Detect which cell encompasses the target text, then output its (x, y) center coordinate. 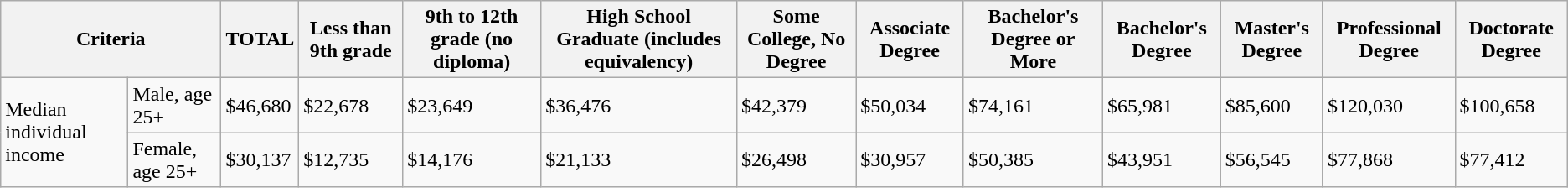
Less than 9th grade (351, 39)
$30,957 (910, 159)
$50,385 (1033, 159)
Professional Degree (1389, 39)
$26,498 (797, 159)
Criteria (111, 39)
$46,680 (260, 106)
$36,476 (639, 106)
$30,137 (260, 159)
$50,034 (910, 106)
Bachelor's Degree (1161, 39)
TOTAL (260, 39)
Associate Degree (910, 39)
High School Graduate (includes equivalency) (639, 39)
$43,951 (1161, 159)
$56,545 (1271, 159)
$65,981 (1161, 106)
Male, age 25+ (174, 106)
$77,412 (1511, 159)
Doctorate Degree (1511, 39)
Bachelor's Degree or More (1033, 39)
9th to 12th grade (no diploma) (472, 39)
$12,735 (351, 159)
$77,868 (1389, 159)
$74,161 (1033, 106)
Median individual income (64, 133)
Some College, No Degree (797, 39)
Master's Degree (1271, 39)
$21,133 (639, 159)
$120,030 (1389, 106)
$22,678 (351, 106)
$100,658 (1511, 106)
$85,600 (1271, 106)
$14,176 (472, 159)
$23,649 (472, 106)
$42,379 (797, 106)
Female, age 25+ (174, 159)
